For the text-containing cell, return its midpoint in (X, Y) coordinate format. 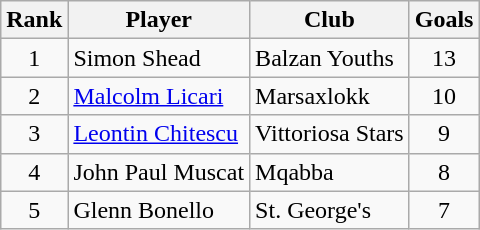
7 (444, 210)
2 (34, 96)
13 (444, 58)
Player (159, 20)
3 (34, 134)
Marsaxlokk (330, 96)
Glenn Bonello (159, 210)
1 (34, 58)
10 (444, 96)
Goals (444, 20)
Mqabba (330, 172)
8 (444, 172)
5 (34, 210)
John Paul Muscat (159, 172)
9 (444, 134)
Club (330, 20)
St. George's (330, 210)
Leontin Chitescu (159, 134)
Rank (34, 20)
4 (34, 172)
Simon Shead (159, 58)
Vittoriosa Stars (330, 134)
Balzan Youths (330, 58)
Malcolm Licari (159, 96)
